Output the (X, Y) coordinate of the center of the cell containing the given text.  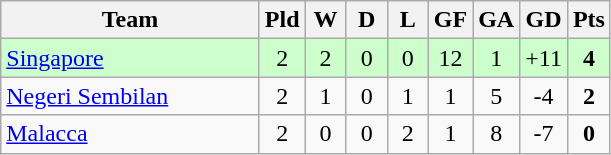
W (326, 20)
GA (496, 20)
L (408, 20)
Team (130, 20)
+11 (544, 58)
8 (496, 134)
D (366, 20)
12 (450, 58)
4 (588, 58)
Pld (282, 20)
Malacca (130, 134)
-4 (544, 96)
5 (496, 96)
-7 (544, 134)
Singapore (130, 58)
GF (450, 20)
Negeri Sembilan (130, 96)
Pts (588, 20)
GD (544, 20)
